From the cell containing the given text, extract its center point as (X, Y) coordinate. 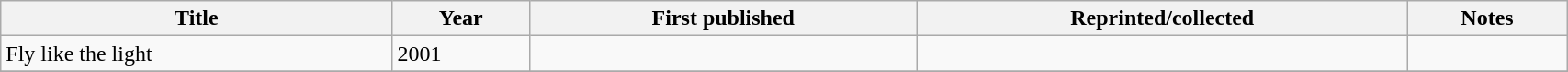
First published (724, 18)
Notes (1486, 18)
Reprinted/collected (1162, 18)
Fly like the light (197, 54)
Title (197, 18)
2001 (461, 54)
Year (461, 18)
